Search for the cell housing the specified text and yield its [x, y] center coordinate. 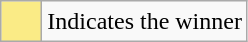
Indicates the winner [145, 22]
